Extract the (x, y) coordinate from the center of the cell holding the provided text.  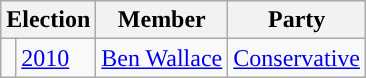
Party (297, 20)
2010 (56, 58)
Ben Wallace (162, 58)
Conservative (297, 58)
Election (48, 20)
Member (162, 20)
